Find where the given text appears and provide that cell's center as (X, Y) coordinate. 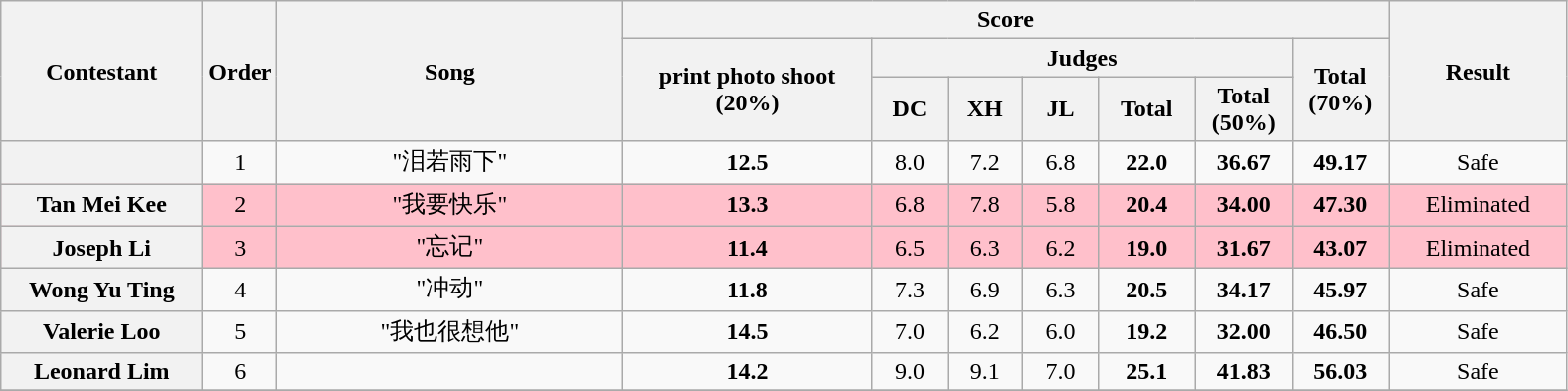
"泪若雨下" (449, 163)
Tan Mei Kee (101, 205)
19.0 (1147, 247)
46.50 (1340, 332)
20.4 (1147, 205)
Leonard Lim (101, 372)
9.1 (985, 372)
8.0 (910, 163)
13.3 (748, 205)
19.2 (1147, 332)
Total (1147, 109)
JL (1061, 109)
34.17 (1243, 291)
47.30 (1340, 205)
25.1 (1147, 372)
XH (985, 109)
Total(70%) (1340, 90)
6 (241, 372)
32.00 (1243, 332)
Wong Yu Ting (101, 291)
41.83 (1243, 372)
1 (241, 163)
14.5 (748, 332)
"我也很想他" (449, 332)
14.2 (748, 372)
6.9 (985, 291)
9.0 (910, 372)
Judges (1082, 58)
20.5 (1147, 291)
7.3 (910, 291)
49.17 (1340, 163)
print photo shoot(20%) (748, 90)
Order (241, 72)
34.00 (1243, 205)
"冲动" (449, 291)
Total(50%) (1243, 109)
11.8 (748, 291)
Joseph Li (101, 247)
6.0 (1061, 332)
4 (241, 291)
Result (1478, 72)
43.07 (1340, 247)
DC (910, 109)
Contestant (101, 72)
"我要快乐" (449, 205)
2 (241, 205)
5.8 (1061, 205)
Score (1006, 20)
Valerie Loo (101, 332)
3 (241, 247)
12.5 (748, 163)
22.0 (1147, 163)
"忘记" (449, 247)
56.03 (1340, 372)
6.5 (910, 247)
11.4 (748, 247)
7.8 (985, 205)
7.2 (985, 163)
45.97 (1340, 291)
Song (449, 72)
31.67 (1243, 247)
36.67 (1243, 163)
5 (241, 332)
